Identify which cell holds the provided text, then report its [X, Y] central coordinate. 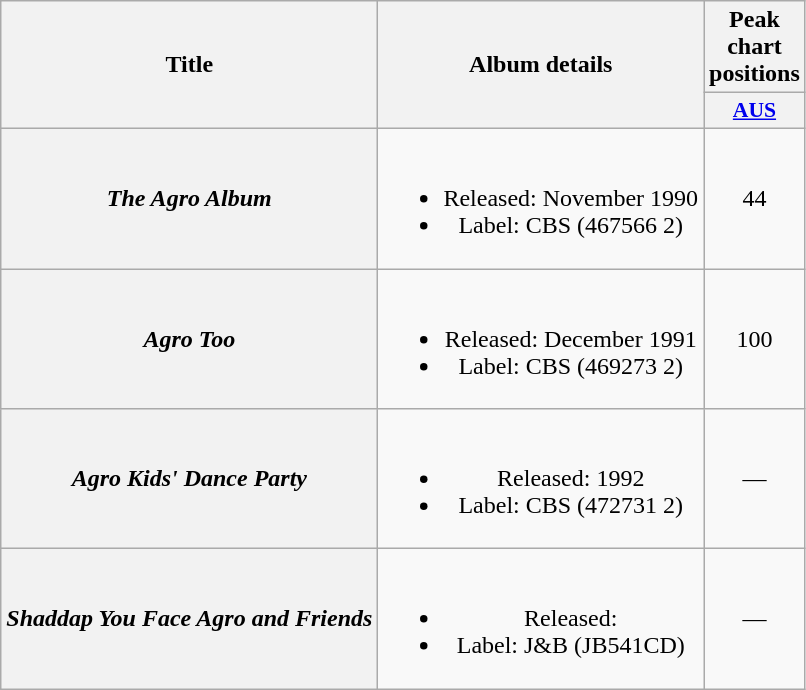
Released: November 1990Label: CBS (467566 2) [541, 198]
Released: 1992Label: CBS (472731 2) [541, 479]
The Agro Album [190, 198]
Agro Kids' Dance Party [190, 479]
100 [755, 338]
Title [190, 65]
Shaddap You Face Agro and Friends [190, 619]
AUS [755, 111]
Released: December 1991Label: CBS (469273 2) [541, 338]
Released:Label: J&B (JB541CD) [541, 619]
Agro Too [190, 338]
Album details [541, 65]
44 [755, 198]
Peak chart positions [755, 47]
